Detect which cell encompasses the target text, then output its [X, Y] center coordinate. 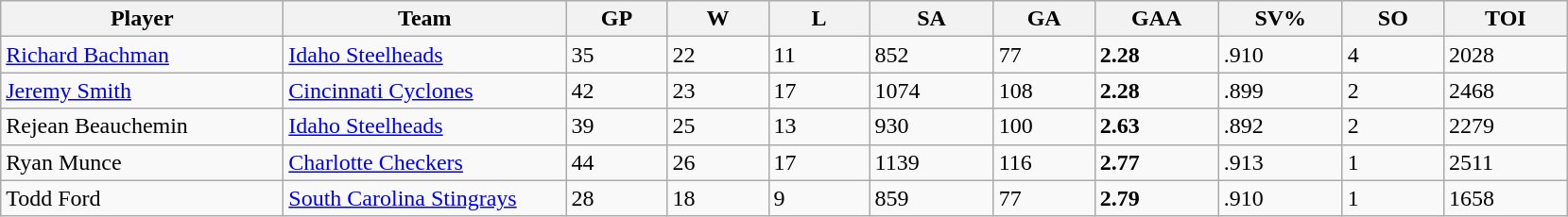
Cincinnati Cyclones [425, 91]
28 [616, 198]
1074 [932, 91]
26 [718, 162]
GP [616, 19]
2.79 [1157, 198]
1658 [1505, 198]
2468 [1505, 91]
Todd Ford [142, 198]
Team [425, 19]
Player [142, 19]
9 [818, 198]
25 [718, 126]
SO [1393, 19]
SV% [1280, 19]
13 [818, 126]
GA [1043, 19]
18 [718, 198]
2.77 [1157, 162]
Charlotte Checkers [425, 162]
23 [718, 91]
2279 [1505, 126]
35 [616, 55]
22 [718, 55]
11 [818, 55]
SA [932, 19]
2028 [1505, 55]
GAA [1157, 19]
39 [616, 126]
Richard Bachman [142, 55]
South Carolina Stingrays [425, 198]
42 [616, 91]
1139 [932, 162]
930 [932, 126]
.913 [1280, 162]
4 [1393, 55]
2.63 [1157, 126]
44 [616, 162]
116 [1043, 162]
.892 [1280, 126]
Ryan Munce [142, 162]
Jeremy Smith [142, 91]
.899 [1280, 91]
859 [932, 198]
100 [1043, 126]
Rejean Beauchemin [142, 126]
L [818, 19]
TOI [1505, 19]
W [718, 19]
2511 [1505, 162]
852 [932, 55]
108 [1043, 91]
